Detect which cell encompasses the target text, then output its [X, Y] center coordinate. 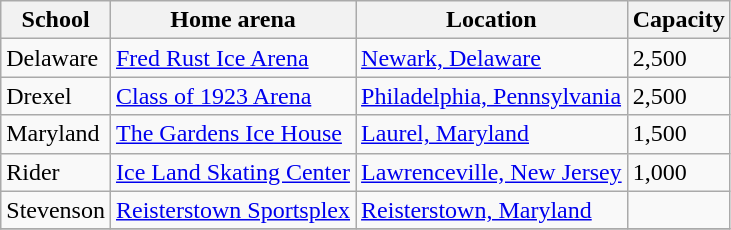
1,500 [678, 134]
Laurel, Maryland [492, 134]
Rider [56, 172]
Ice Land Skating Center [232, 172]
Drexel [56, 96]
Philadelphia, Pennsylvania [492, 96]
Location [492, 20]
Capacity [678, 20]
Fred Rust Ice Arena [232, 58]
Lawrenceville, New Jersey [492, 172]
Stevenson [56, 210]
Home arena [232, 20]
Delaware [56, 58]
Reisterstown Sportsplex [232, 210]
The Gardens Ice House [232, 134]
1,000 [678, 172]
Maryland [56, 134]
School [56, 20]
Newark, Delaware [492, 58]
Class of 1923 Arena [232, 96]
Reisterstown, Maryland [492, 210]
